Capture the cell that displays the provided text and extract its (X, Y) central coordinate. 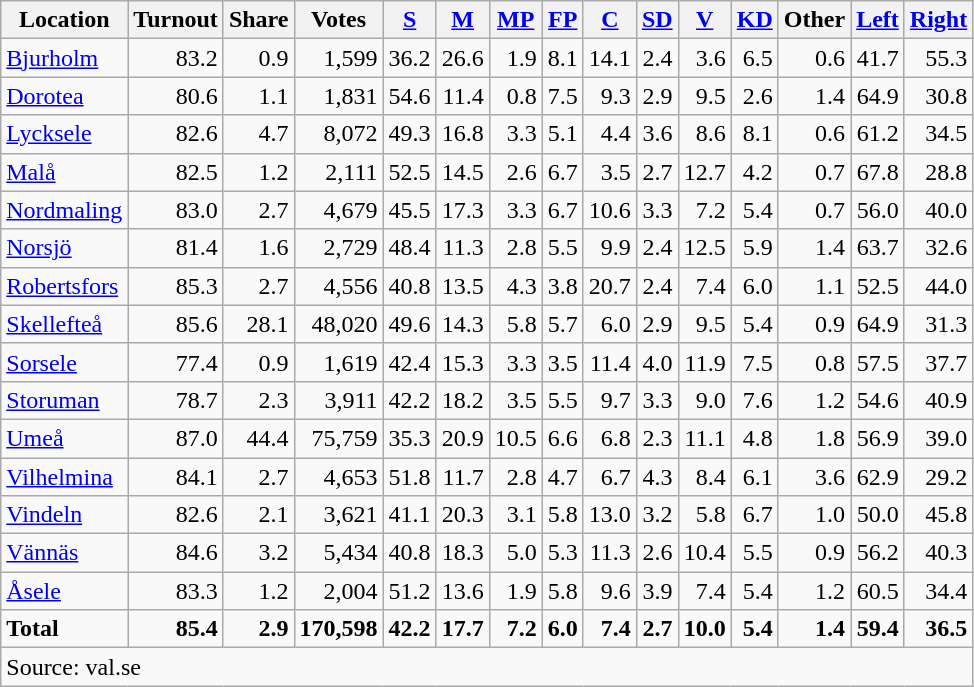
Robertsfors (64, 286)
13.5 (462, 286)
MP (516, 20)
Malå (64, 172)
63.7 (878, 248)
50.0 (878, 515)
56.2 (878, 553)
9.7 (610, 400)
9.3 (610, 96)
81.4 (176, 248)
Turnout (176, 20)
78.7 (176, 400)
85.6 (176, 324)
5.9 (754, 248)
28.1 (258, 324)
5.3 (562, 553)
170,598 (338, 629)
Vännäs (64, 553)
Bjurholm (64, 58)
6.5 (754, 58)
14.3 (462, 324)
17.7 (462, 629)
4,556 (338, 286)
87.0 (176, 438)
5.0 (516, 553)
6.6 (562, 438)
59.4 (878, 629)
36.2 (410, 58)
Location (64, 20)
5.1 (562, 134)
40.3 (938, 553)
34.5 (938, 134)
7.6 (754, 400)
56.9 (878, 438)
4.2 (754, 172)
20.7 (610, 286)
35.3 (410, 438)
44.4 (258, 438)
9.9 (610, 248)
41.7 (878, 58)
51.2 (410, 591)
2,729 (338, 248)
11.1 (704, 438)
S (410, 20)
Nordmaling (64, 210)
75,759 (338, 438)
2,111 (338, 172)
Åsele (64, 591)
40.9 (938, 400)
11.9 (704, 362)
40.0 (938, 210)
Dorotea (64, 96)
11.7 (462, 477)
4.8 (754, 438)
SD (657, 20)
Umeå (64, 438)
57.5 (878, 362)
83.2 (176, 58)
9.0 (704, 400)
Norsjö (64, 248)
49.6 (410, 324)
45.5 (410, 210)
1.6 (258, 248)
Share (258, 20)
62.9 (878, 477)
6.8 (610, 438)
20.9 (462, 438)
32.6 (938, 248)
85.4 (176, 629)
48,020 (338, 324)
55.3 (938, 58)
Votes (338, 20)
Skellefteå (64, 324)
4.0 (657, 362)
82.5 (176, 172)
4,679 (338, 210)
12.5 (704, 248)
39.0 (938, 438)
85.3 (176, 286)
51.8 (410, 477)
8.6 (704, 134)
13.0 (610, 515)
83.3 (176, 591)
80.6 (176, 96)
48.4 (410, 248)
60.5 (878, 591)
14.1 (610, 58)
C (610, 20)
45.8 (938, 515)
Vilhelmina (64, 477)
8.4 (704, 477)
4,653 (338, 477)
83.0 (176, 210)
77.4 (176, 362)
17.3 (462, 210)
6.1 (754, 477)
18.2 (462, 400)
10.6 (610, 210)
4.4 (610, 134)
Right (938, 20)
2,004 (338, 591)
34.4 (938, 591)
Vindeln (64, 515)
16.8 (462, 134)
14.5 (462, 172)
8,072 (338, 134)
2.1 (258, 515)
Total (64, 629)
28.8 (938, 172)
31.3 (938, 324)
3,621 (338, 515)
36.5 (938, 629)
41.1 (410, 515)
67.8 (878, 172)
Left (878, 20)
10.5 (516, 438)
5.7 (562, 324)
84.1 (176, 477)
Lycksele (64, 134)
1.8 (814, 438)
42.4 (410, 362)
10.0 (704, 629)
15.3 (462, 362)
30.8 (938, 96)
84.6 (176, 553)
1.0 (814, 515)
26.6 (462, 58)
1,831 (338, 96)
KD (754, 20)
10.4 (704, 553)
Sorsele (64, 362)
3.9 (657, 591)
V (704, 20)
5,434 (338, 553)
29.2 (938, 477)
M (462, 20)
9.6 (610, 591)
12.7 (704, 172)
18.3 (462, 553)
Other (814, 20)
1,599 (338, 58)
56.0 (878, 210)
13.6 (462, 591)
3.8 (562, 286)
20.3 (462, 515)
44.0 (938, 286)
FP (562, 20)
1,619 (338, 362)
3.1 (516, 515)
Storuman (64, 400)
37.7 (938, 362)
3,911 (338, 400)
61.2 (878, 134)
Source: val.se (487, 667)
49.3 (410, 134)
